Pinpoint the cell where the given text exists, returning its [X, Y] midpoint coordinate. 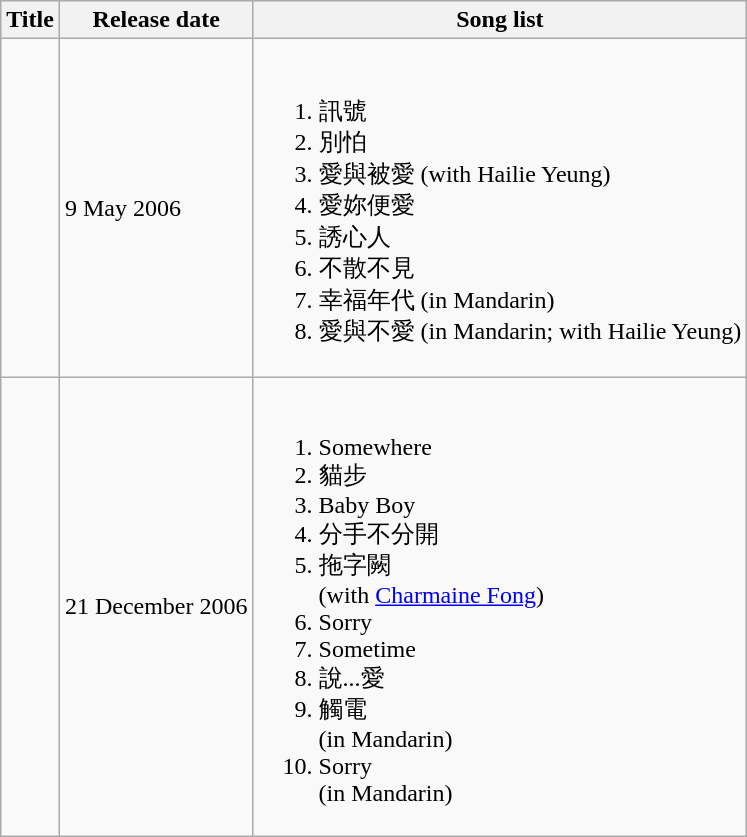
Release date [156, 20]
Title [30, 20]
9 May 2006 [156, 208]
21 December 2006 [156, 607]
Somewhere貓步Baby Boy分手不分開拖字闕(with Charmaine Fong)SorrySometime說...愛觸電(in Mandarin)Sorry(in Mandarin) [500, 607]
Song list [500, 20]
訊號別怕愛與被愛 (with Hailie Yeung)愛妳便愛誘心人不散不見幸福年代 (in Mandarin)愛與不愛 (in Mandarin; with Hailie Yeung) [500, 208]
